Return (X, Y) of the center of cell containing provided text 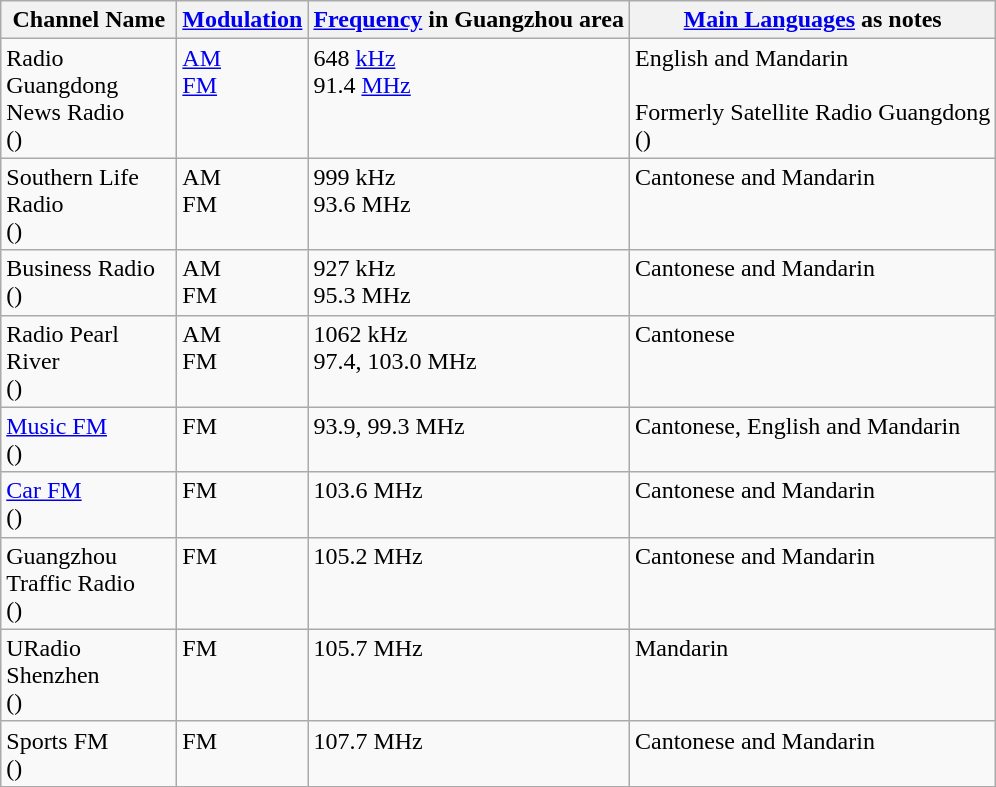
Business Radio() (89, 282)
105.2 MHz (469, 583)
103.6 MHz (469, 504)
Radio Pearl River() (89, 361)
105.7 MHz (469, 675)
Mandarin (812, 675)
Channel Name (89, 20)
Sports FM() (89, 754)
Southern Life Radio() (89, 204)
Frequency in Guangzhou area (469, 20)
Cantonese, English and Mandarin (812, 440)
999 kHz 93.6 MHz (469, 204)
927 kHz 95.3 MHz (469, 282)
URadio Shenzhen() (89, 675)
93.9, 99.3 MHz (469, 440)
648 kHz 91.4 MHz (469, 98)
Radio Guangdong News Radio() (89, 98)
Modulation (242, 20)
107.7 MHz (469, 754)
Music FM() (89, 440)
Main Languages as notes (812, 20)
English and MandarinFormerly Satellite Radio Guangdong() (812, 98)
Guangzhou Traffic Radio() (89, 583)
1062 kHz 97.4, 103.0 MHz (469, 361)
Car FM() (89, 504)
AM FM (242, 282)
Cantonese (812, 361)
